Return the [x, y] coordinate for the center point of the cell that contains the specified text.  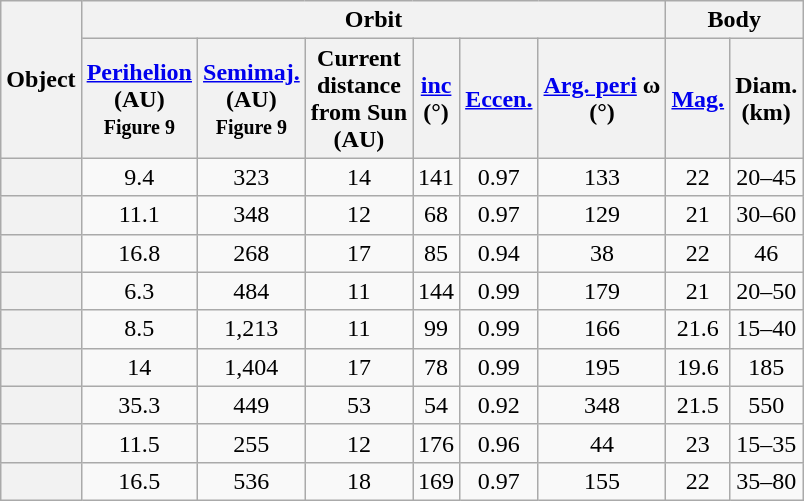
53 [358, 405]
Mag. [698, 98]
44 [602, 443]
46 [766, 253]
23 [698, 443]
141 [436, 177]
19.6 [698, 367]
Orbit [374, 20]
484 [252, 291]
1,213 [252, 329]
144 [436, 291]
78 [436, 367]
1,404 [252, 367]
323 [252, 177]
268 [252, 253]
Eccen. [499, 98]
11.1 [139, 215]
85 [436, 253]
9.4 [139, 177]
179 [602, 291]
21.5 [698, 405]
169 [436, 481]
Diam.(km) [766, 98]
255 [252, 443]
176 [436, 443]
38 [602, 253]
8.5 [139, 329]
21.6 [698, 329]
30–60 [766, 215]
16.5 [139, 481]
35.3 [139, 405]
Currentdistancefrom Sun(AU) [358, 98]
inc(°) [436, 98]
185 [766, 367]
155 [602, 481]
11.5 [139, 443]
536 [252, 481]
20–50 [766, 291]
16.8 [139, 253]
0.94 [499, 253]
Perihelion(AU)Figure 9 [139, 98]
99 [436, 329]
20–45 [766, 177]
Semimaj.(AU)Figure 9 [252, 98]
129 [602, 215]
68 [436, 215]
15–40 [766, 329]
550 [766, 405]
195 [602, 367]
0.96 [499, 443]
133 [602, 177]
166 [602, 329]
6.3 [139, 291]
0.92 [499, 405]
449 [252, 405]
35–80 [766, 481]
54 [436, 405]
15–35 [766, 443]
Arg. peri ω(°) [602, 98]
Object [41, 80]
18 [358, 481]
Body [734, 20]
